From the cell containing the given text, extract its center point as (X, Y) coordinate. 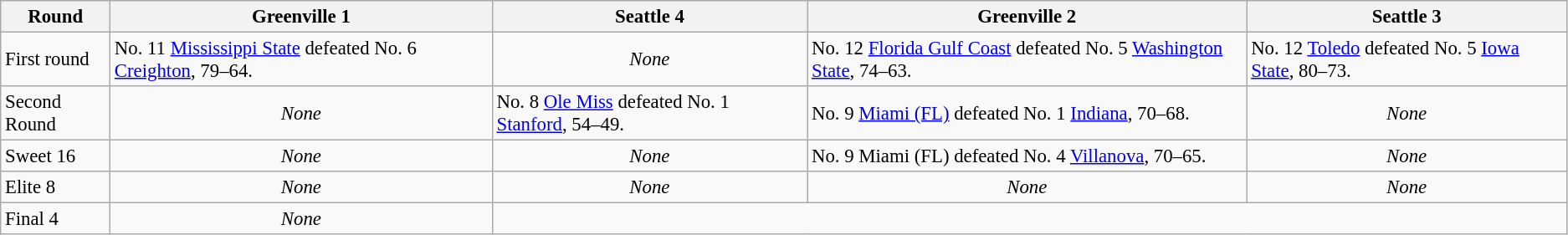
Round (55, 17)
No. 9 Miami (FL) defeated No. 1 Indiana, 70–68. (1027, 114)
First round (55, 60)
Elite 8 (55, 187)
No. 8 Ole Miss defeated No. 1 Stanford, 54–49. (649, 114)
No. 12 Toledo defeated No. 5 Iowa State, 80–73. (1407, 60)
Greenville 1 (301, 17)
No. 11 Mississippi State defeated No. 6 Creighton, 79–64. (301, 60)
No. 12 Florida Gulf Coast defeated No. 5 Washington State, 74–63. (1027, 60)
No. 9 Miami (FL) defeated No. 4 Villanova, 70–65. (1027, 156)
Seattle 3 (1407, 17)
Greenville 2 (1027, 17)
Seattle 4 (649, 17)
Sweet 16 (55, 156)
Final 4 (55, 219)
Second Round (55, 114)
